Capture the cell that displays the provided text and extract its [X, Y] central coordinate. 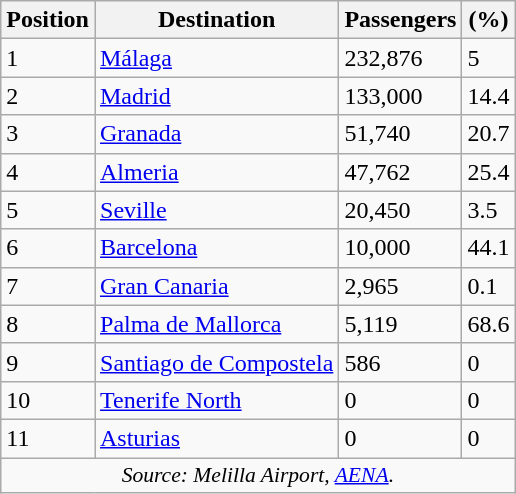
Source: Melilla Airport, AENA. [258, 476]
133,000 [400, 96]
9 [48, 362]
Passengers [400, 20]
0.1 [488, 286]
Position [48, 20]
8 [48, 324]
20,450 [400, 210]
20.7 [488, 134]
47,762 [400, 172]
25.4 [488, 172]
68.6 [488, 324]
Palma de Mallorca [216, 324]
2,965 [400, 286]
11 [48, 438]
Tenerife North [216, 400]
7 [48, 286]
4 [48, 172]
6 [48, 248]
232,876 [400, 58]
10 [48, 400]
2 [48, 96]
Santiago de Compostela [216, 362]
Málaga [216, 58]
10,000 [400, 248]
(%) [488, 20]
586 [400, 362]
Asturias [216, 438]
44.1 [488, 248]
Destination [216, 20]
Seville [216, 210]
Gran Canaria [216, 286]
5,119 [400, 324]
Madrid [216, 96]
Almeria [216, 172]
14.4 [488, 96]
Barcelona [216, 248]
1 [48, 58]
Granada [216, 134]
3 [48, 134]
51,740 [400, 134]
3.5 [488, 210]
